Search for the cell housing the specified text and yield its [X, Y] center coordinate. 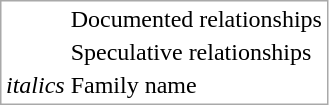
Speculative relationships [196, 53]
Family name [196, 85]
italics [35, 85]
Documented relationships [196, 19]
